Capture the cell that displays the provided text and extract its [x, y] central coordinate. 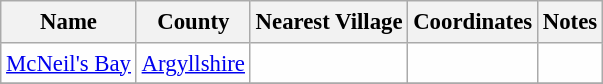
Coordinates [473, 22]
Notes [570, 22]
County [193, 22]
Argyllshire [193, 62]
Nearest Village [329, 22]
Name [69, 22]
McNeil's Bay [69, 62]
